Output the [x, y] coordinate of the center of the cell containing the given text.  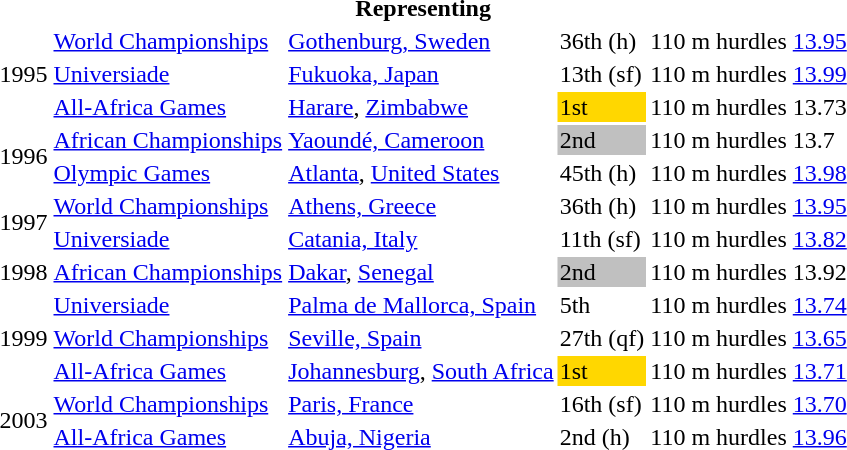
Harare, Zimbabwe [422, 107]
Catania, Italy [422, 239]
45th (h) [602, 173]
Seville, Spain [422, 338]
11th (sf) [602, 239]
Johannesburg, South Africa [422, 371]
Paris, France [422, 404]
13th (sf) [602, 74]
Gothenburg, Sweden [422, 41]
Atlanta, United States [422, 173]
27th (qf) [602, 338]
Yaoundé, Cameroon [422, 140]
Fukuoka, Japan [422, 74]
Palma de Mallorca, Spain [422, 305]
Olympic Games [168, 173]
5th [602, 305]
16th (sf) [602, 404]
Athens, Greece [422, 206]
Dakar, Senegal [422, 272]
